Search for the cell housing the specified text and yield its (x, y) center coordinate. 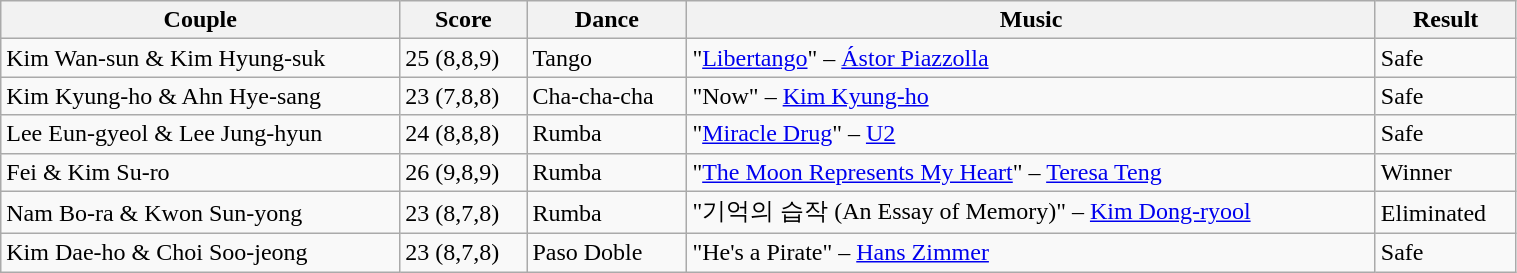
"Miracle Drug" – U2 (1031, 134)
"기억의 습작 (An Essay of Memory)" – Kim Dong-ryool (1031, 212)
Nam Bo-ra & Kwon Sun-yong (200, 212)
Couple (200, 20)
Music (1031, 20)
Dance (607, 20)
Lee Eun-gyeol & Lee Jung-hyun (200, 134)
Kim Dae-ho & Choi Soo-jeong (200, 253)
Result (1446, 20)
"Now" – Kim Kyung-ho (1031, 96)
Eliminated (1446, 212)
Tango (607, 58)
Score (464, 20)
Winner (1446, 172)
"The Moon Represents My Heart" – Teresa Teng (1031, 172)
23 (7,8,8) (464, 96)
26 (9,8,9) (464, 172)
"Libertango" – Ástor Piazzolla (1031, 58)
Kim Kyung-ho & Ahn Hye-sang (200, 96)
25 (8,8,9) (464, 58)
Paso Doble (607, 253)
Fei & Kim Su-ro (200, 172)
24 (8,8,8) (464, 134)
Cha-cha-cha (607, 96)
Kim Wan-sun & Kim Hyung-suk (200, 58)
"He's a Pirate" – Hans Zimmer (1031, 253)
